Pinpoint the cell where the given text exists, returning its [X, Y] midpoint coordinate. 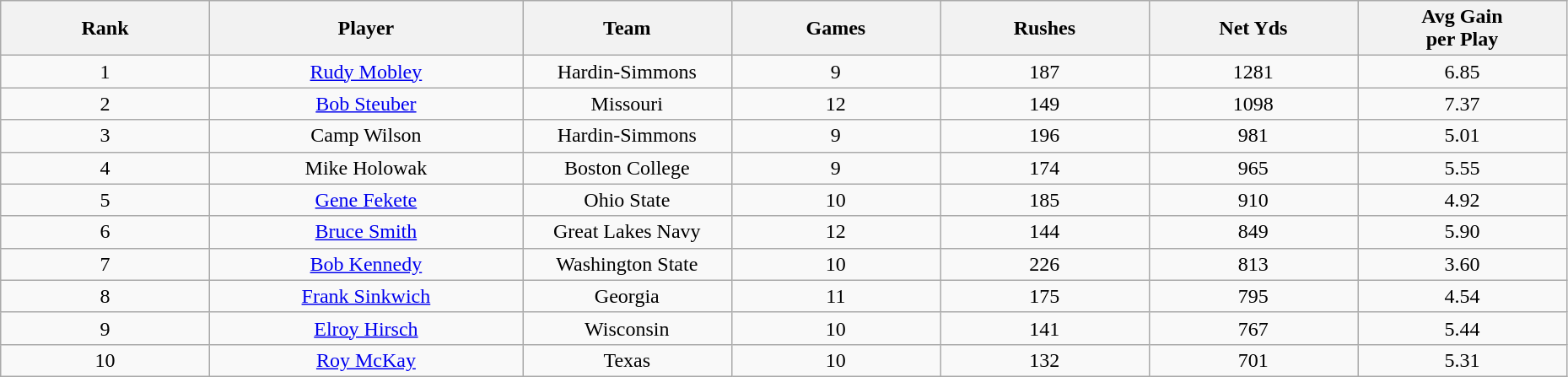
4 [105, 168]
3 [105, 136]
174 [1045, 168]
5 [105, 200]
141 [1045, 328]
Games [836, 29]
4.92 [1463, 200]
701 [1253, 360]
6.85 [1463, 72]
849 [1253, 232]
1098 [1253, 104]
5.31 [1463, 360]
Avg Gainper Play [1463, 29]
981 [1253, 136]
2 [105, 104]
Rushes [1045, 29]
6 [105, 232]
11 [836, 296]
3.60 [1463, 264]
5.44 [1463, 328]
Bruce Smith [366, 232]
185 [1045, 200]
5.90 [1463, 232]
813 [1253, 264]
175 [1045, 296]
Bob Kennedy [366, 264]
Player [366, 29]
Camp Wilson [366, 136]
Wisconsin [628, 328]
Frank Sinkwich [366, 296]
1 [105, 72]
226 [1045, 264]
Mike Holowak [366, 168]
Texas [628, 360]
Gene Fekete [366, 200]
767 [1253, 328]
Rudy Mobley [366, 72]
Ohio State [628, 200]
5.01 [1463, 136]
8 [105, 296]
Rank [105, 29]
Roy McKay [366, 360]
144 [1045, 232]
910 [1253, 200]
132 [1045, 360]
Team [628, 29]
Washington State [628, 264]
196 [1045, 136]
Missouri [628, 104]
1281 [1253, 72]
965 [1253, 168]
7 [105, 264]
149 [1045, 104]
Boston College [628, 168]
187 [1045, 72]
7.37 [1463, 104]
5.55 [1463, 168]
Bob Steuber [366, 104]
Net Yds [1253, 29]
Elroy Hirsch [366, 328]
Great Lakes Navy [628, 232]
Georgia [628, 296]
4.54 [1463, 296]
795 [1253, 296]
